Search for the cell housing the specified text and yield its (x, y) center coordinate. 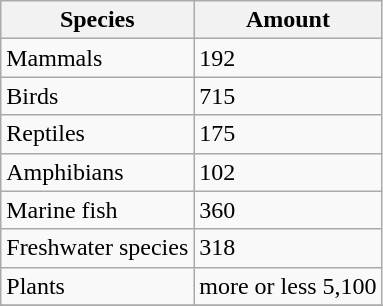
318 (288, 248)
192 (288, 58)
102 (288, 172)
Birds (98, 96)
Plants (98, 286)
360 (288, 210)
175 (288, 134)
Amount (288, 20)
Reptiles (98, 134)
Freshwater species (98, 248)
715 (288, 96)
Marine fish (98, 210)
Amphibians (98, 172)
more or less 5,100 (288, 286)
Mammals (98, 58)
Species (98, 20)
